For the text-containing cell, return its midpoint in (X, Y) coordinate format. 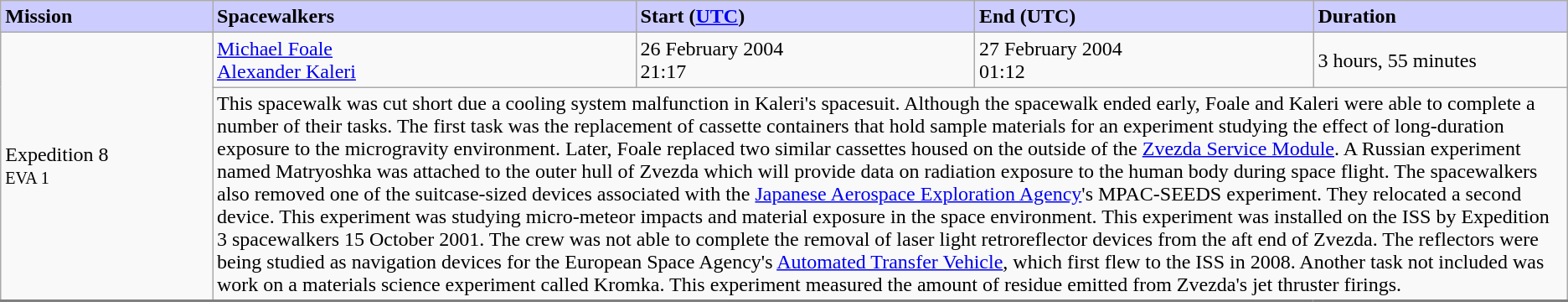
27 February 2004 01:12 (1143, 60)
Spacewalkers (425, 17)
Mission (107, 17)
Expedition 8EVA 1 (107, 167)
Start (UTC) (805, 17)
Duration (1441, 17)
26 February 2004 21:17 (805, 60)
3 hours, 55 minutes (1441, 60)
Michael Foale Alexander Kaleri (425, 60)
End (UTC) (1143, 17)
